Scan for the cell matching the given text and deliver its (X, Y) coordinate at center. 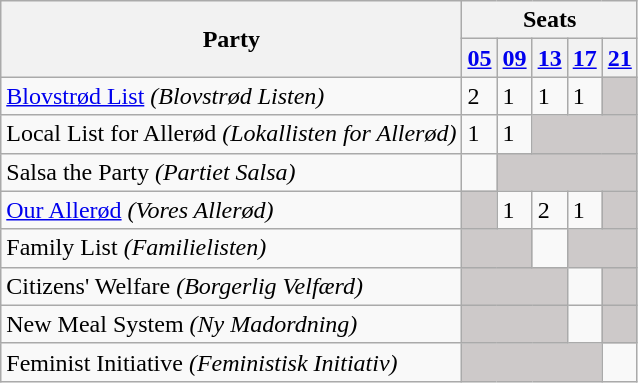
Party (232, 39)
Citizens' Welfare (Borgerlig Velfærd) (232, 286)
Our Allerød (Vores Allerød) (232, 210)
Feminist Initiative (Feministisk Initiativ) (232, 362)
09 (514, 58)
Salsa the Party (Partiet Salsa) (232, 172)
13 (550, 58)
Blovstrød List (Blovstrød Listen) (232, 96)
Seats (550, 20)
Local List for Allerød (Lokallisten for Allerød) (232, 134)
17 (584, 58)
05 (480, 58)
21 (620, 58)
Family List (Familielisten) (232, 248)
New Meal System (Ny Madordning) (232, 324)
